Return (x, y) of the center of cell containing provided text 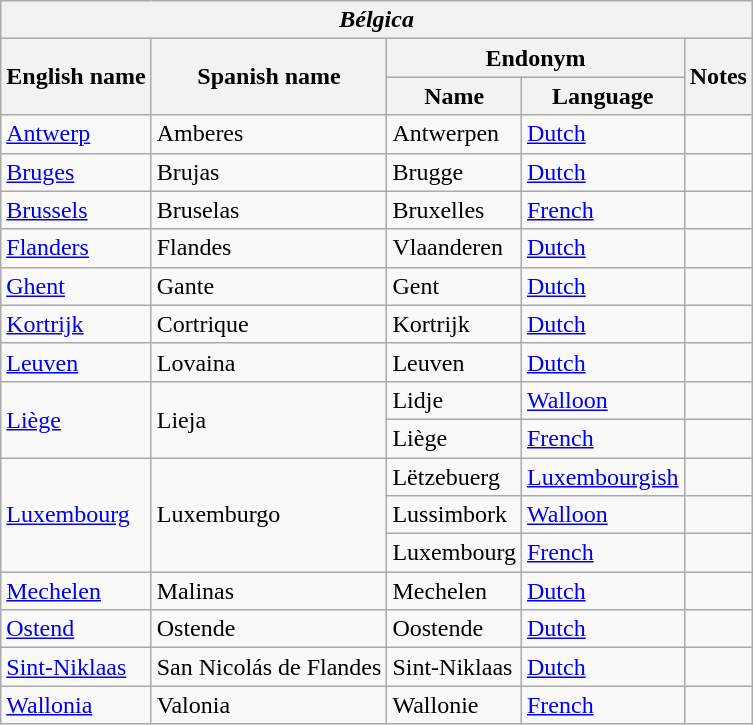
Cortrique (269, 324)
Lovaina (269, 362)
Ostend (76, 629)
Wallonia (76, 705)
Antwerp (76, 134)
Wallonie (454, 705)
Luxemburgo (269, 515)
Bruxelles (454, 210)
Endonym (536, 58)
Brugge (454, 172)
Spanish name (269, 77)
Notes (718, 77)
Malinas (269, 591)
Name (454, 96)
Valonia (269, 705)
English name (76, 77)
Oostende (454, 629)
Luxembourgish (602, 477)
Brujas (269, 172)
Ghent (76, 286)
Bruselas (269, 210)
Gante (269, 286)
Flandes (269, 248)
Flanders (76, 248)
San Nicolás de Flandes (269, 667)
Lëtzebuerg (454, 477)
Antwerpen (454, 134)
Brussels (76, 210)
Lidje (454, 400)
Bruges (76, 172)
Ostende (269, 629)
Gent (454, 286)
Language (602, 96)
Lieja (269, 419)
Lussimbork (454, 515)
Amberes (269, 134)
Bélgica (377, 20)
Vlaanderen (454, 248)
